Pinpoint the cell where the given text exists, returning its (X, Y) midpoint coordinate. 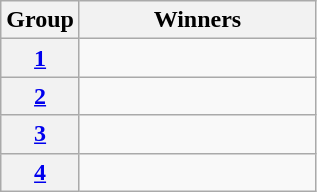
4 (40, 172)
3 (40, 134)
Winners (197, 20)
1 (40, 58)
2 (40, 96)
Group (40, 20)
